Identify which cell holds the provided text, then report its (x, y) central coordinate. 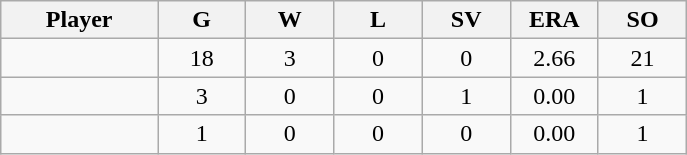
SO (642, 20)
W (290, 20)
G (202, 20)
L (378, 20)
ERA (554, 20)
18 (202, 58)
SV (466, 20)
Player (80, 20)
2.66 (554, 58)
21 (642, 58)
